Return the [X, Y] coordinate for the center point of the cell that contains the specified text.  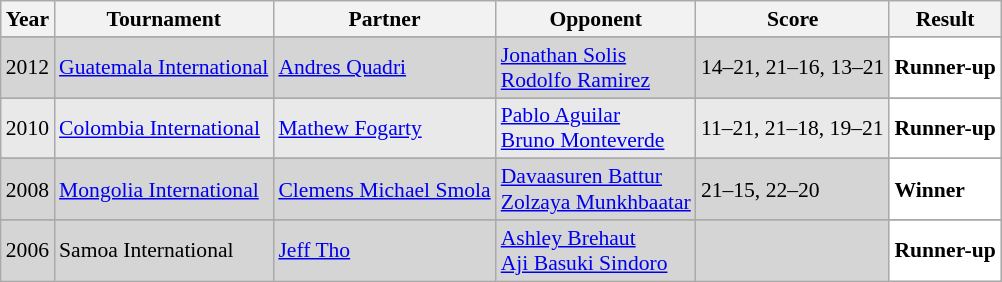
2008 [28, 190]
Mongolia International [164, 190]
Davaasuren Battur Zolzaya Munkhbaatar [596, 190]
Opponent [596, 19]
Result [944, 19]
Samoa International [164, 250]
Year [28, 19]
Ashley Brehaut Aji Basuki Sindoro [596, 250]
21–15, 22–20 [793, 190]
Mathew Fogarty [384, 128]
Jonathan Solis Rodolfo Ramirez [596, 68]
2006 [28, 250]
Partner [384, 19]
Score [793, 19]
14–21, 21–16, 13–21 [793, 68]
Jeff Tho [384, 250]
Guatemala International [164, 68]
2010 [28, 128]
Colombia International [164, 128]
Andres Quadri [384, 68]
11–21, 21–18, 19–21 [793, 128]
Winner [944, 190]
Pablo Aguilar Bruno Monteverde [596, 128]
Tournament [164, 19]
2012 [28, 68]
Clemens Michael Smola [384, 190]
